For the text-containing cell, return its midpoint in (X, Y) coordinate format. 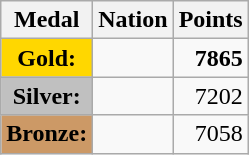
Gold: (47, 58)
Bronze: (47, 134)
7865 (210, 58)
Nation (133, 20)
Medal (47, 20)
7058 (210, 134)
Points (210, 20)
7202 (210, 96)
Silver: (47, 96)
